Pinpoint the cell where the given text exists, returning its [X, Y] midpoint coordinate. 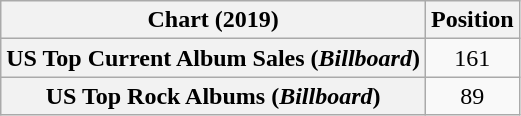
US Top Rock Albums (Billboard) [214, 96]
Chart (2019) [214, 20]
89 [472, 96]
US Top Current Album Sales (Billboard) [214, 58]
161 [472, 58]
Position [472, 20]
